Find where the given text appears and provide that cell's center as (X, Y) coordinate. 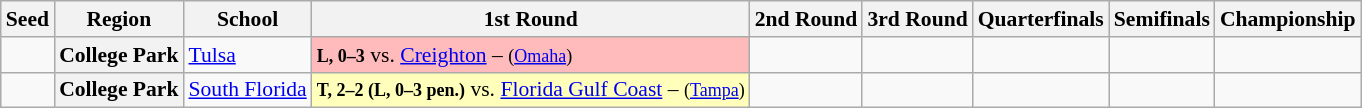
Championship (1288, 19)
T, 2–2 (L, 0–3 pen.) vs. Florida Gulf Coast – (Tampa) (531, 90)
Seed (28, 19)
South Florida (247, 90)
Tulsa (247, 55)
3rd Round (917, 19)
2nd Round (806, 19)
School (247, 19)
Region (118, 19)
L, 0–3 vs. Creighton – (Omaha) (531, 55)
Quarterfinals (1041, 19)
Semifinals (1162, 19)
1st Round (531, 19)
